Extract the (x, y) coordinate from the center of the cell holding the provided text.  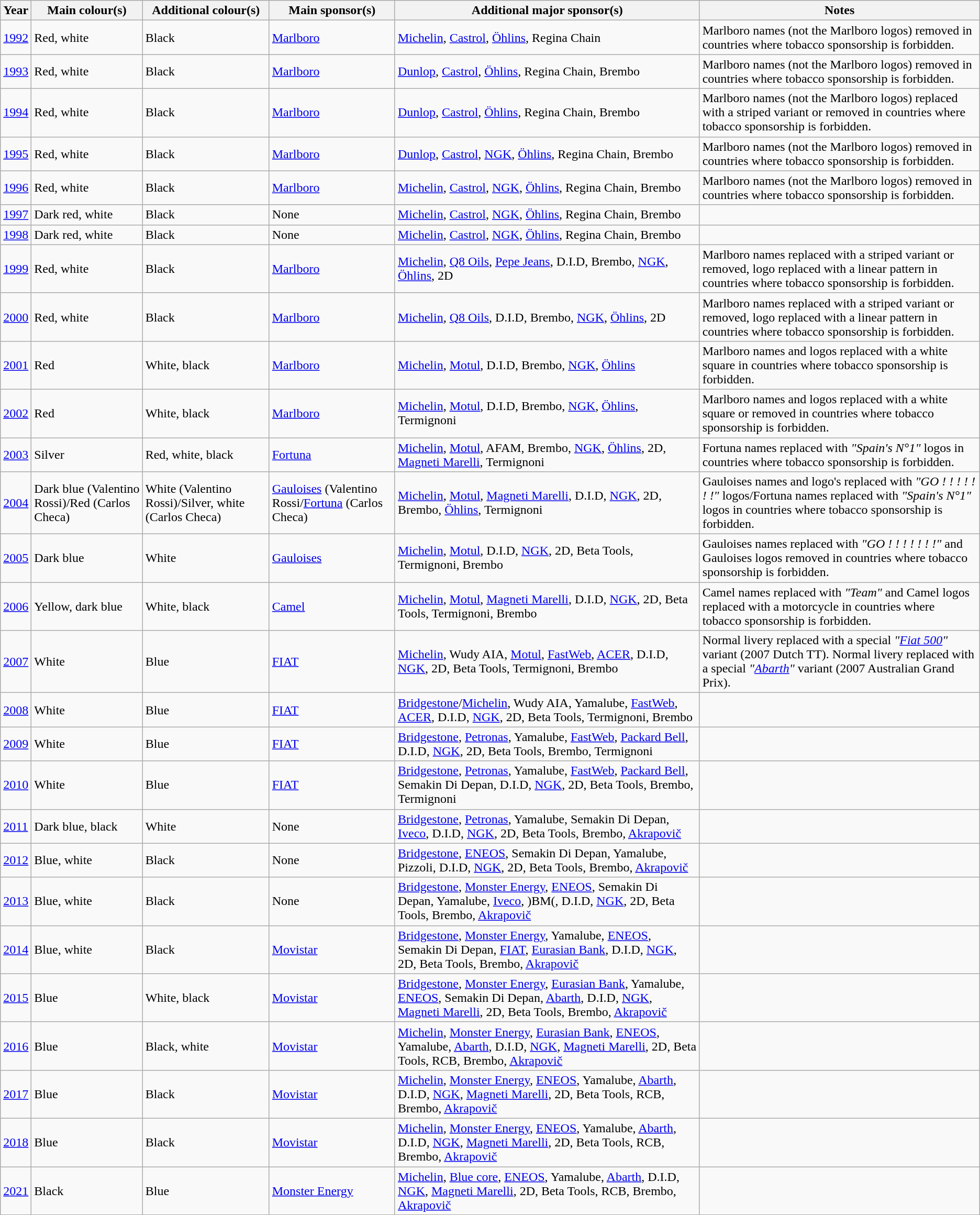
2005 (16, 558)
1994 (16, 113)
Notes (840, 10)
Red, white, black (206, 455)
2021 (16, 1191)
Michelin, Motul, AFAM, Brembo, NGK, Öhlins, 2D, Magneti Marelli, Termignoni (547, 455)
Michelin, Motul, Magneti Marelli, D.I.D, NGK, 2D, Beta Tools, Termignoni, Brembo (547, 606)
Fortuna names replaced with "Spain's N°1" logos in countries where tobacco sponsorship is forbidden. (840, 455)
Bridgestone, Monster Energy, Yamalube, ENEOS, Semakin Di Depan, FIAT, Eurasian Bank, D.I.D, NGK, 2D, Beta Tools, Brembo, Akrapovič (547, 949)
Gauloises names replaced with "GO ! ! ! ! ! ! !" and Gauloises logos removed in countries where tobacco sponsorship is forbidden. (840, 558)
2018 (16, 1142)
White (Valentino Rossi)/Silver, white (Carlos Checa) (206, 503)
Bridgestone/Michelin, Wudy AIA, Yamalube, FastWeb, ACER, D.I.D, NGK, 2D, Beta Tools, Termignoni, Brembo (547, 710)
Michelin, Q8 Oils, Pepe Jeans, D.I.D, Brembo, NGK, Öhlins, 2D (547, 269)
Camel names replaced with "Team" and Camel logos replaced with a motorcycle in countries where tobacco sponsorship is forbidden. (840, 606)
Camel (332, 606)
Michelin, Blue core, ENEOS, Yamalube, Abarth, D.I.D, NGK, Magneti Marelli, 2D, Beta Tools, RCB, Brembo, Akrapovič (547, 1191)
Silver (87, 455)
Monster Energy (332, 1191)
2013 (16, 901)
Michelin, Castrol, Öhlins, Regina Chain (547, 38)
2002 (16, 413)
Dark blue, black (87, 826)
2009 (16, 744)
1996 (16, 187)
1998 (16, 235)
Gauloises (332, 558)
2017 (16, 1094)
2010 (16, 785)
Fortuna (332, 455)
Marlboro names and logos replaced with a white square or removed in countries where tobacco sponsorship is forbidden. (840, 413)
2001 (16, 365)
Year (16, 10)
1995 (16, 154)
2000 (16, 317)
Bridgestone, Monster Energy, ENEOS, Semakin Di Depan, Yamalube, Iveco, )BM(, D.I.D, NGK, 2D, Beta Tools, Brembo, Akrapovič (547, 901)
2015 (16, 998)
Main sponsor(s) (332, 10)
Michelin, Monster Energy, Eurasian Bank, ENEOS, Yamalube, Abarth, D.I.D, NGK, Magneti Marelli, 2D, Beta Tools, RCB, Brembo, Akrapovič (547, 1046)
1992 (16, 38)
2012 (16, 860)
2011 (16, 826)
Bridgestone, Monster Energy, Eurasian Bank, Yamalube, ENEOS, Semakin Di Depan, Abarth, D.I.D, NGK, Magneti Marelli, 2D, Beta Tools, Brembo, Akrapovič (547, 998)
Dark blue (87, 558)
Additional major sponsor(s) (547, 10)
Bridgestone, Petronas, Yamalube, FastWeb, Packard Bell, D.I.D, NGK, 2D, Beta Tools, Brembo, Termignoni (547, 744)
Marlboro names and logos replaced with a white square in countries where tobacco sponsorship is forbidden. (840, 365)
2008 (16, 710)
2007 (16, 662)
Michelin, Motul, D.I.D, Brembo, NGK, Öhlins, Termignoni (547, 413)
Main colour(s) (87, 10)
Gauloises (Valentino Rossi/Fortuna (Carlos Checa) (332, 503)
Dunlop, Castrol, NGK, Öhlins, Regina Chain, Brembo (547, 154)
Additional colour(s) (206, 10)
2003 (16, 455)
Dark blue (Valentino Rossi)/Red (Carlos Checa) (87, 503)
Michelin, Q8 Oils, D.I.D, Brembo, NGK, Öhlins, 2D (547, 317)
1997 (16, 215)
1993 (16, 71)
Black, white (206, 1046)
Michelin, Motul, D.I.D, Brembo, NGK, Öhlins (547, 365)
Bridgestone, Petronas, Yamalube, Semakin Di Depan, Iveco, D.I.D, NGK, 2D, Beta Tools, Brembo, Akrapovič (547, 826)
Marlboro names (not the Marlboro logos) replaced with a striped variant or removed in countries where tobacco sponsorship is forbidden. (840, 113)
Michelin, Motul, D.I.D, NGK, 2D, Beta Tools, Termignoni, Brembo (547, 558)
2014 (16, 949)
2016 (16, 1046)
1999 (16, 269)
Yellow, dark blue (87, 606)
2006 (16, 606)
2004 (16, 503)
Bridgestone, ENEOS, Semakin Di Depan, Yamalube, Pizzoli, D.I.D, NGK, 2D, Beta Tools, Brembo, Akrapovič (547, 860)
Bridgestone, Petronas, Yamalube, FastWeb, Packard Bell, Semakin Di Depan, D.I.D, NGK, 2D, Beta Tools, Brembo, Termignoni (547, 785)
Michelin, Wudy AIA, Motul, FastWeb, ACER, D.I.D, NGK, 2D, Beta Tools, Termignoni, Brembo (547, 662)
Michelin, Motul, Magneti Marelli, D.I.D, NGK, 2D, Brembo, Öhlins, Termignoni (547, 503)
